From the cell containing the given text, extract its center point as [x, y] coordinate. 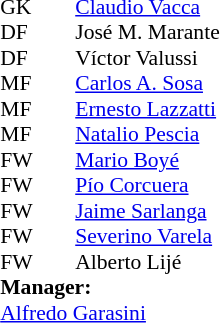
Víctor Valussi [147, 58]
Severino Varela [147, 237]
Alberto Lijé [147, 262]
Ernesto Lazzatti [147, 109]
Carlos A. Sosa [147, 83]
Manager: [110, 287]
José M. Marante [147, 33]
Pío Corcuera [147, 185]
Jaime Sarlanga [147, 211]
Natalio Pescia [147, 135]
Mario Boyé [147, 160]
